Capture the cell that displays the provided text and extract its [X, Y] central coordinate. 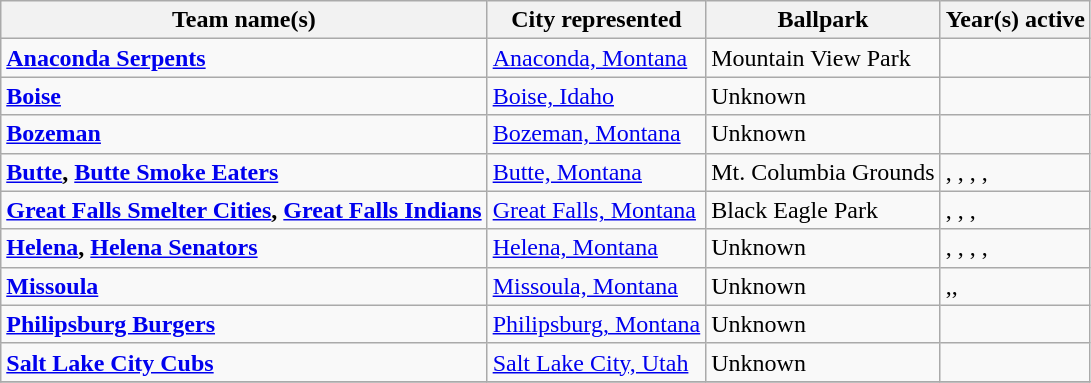
Salt Lake City, Utah [596, 362]
Mountain View Park [823, 58]
City represented [596, 20]
Missoula, Montana [596, 286]
Boise, Idaho [596, 96]
Butte, Butte Smoke Eaters [244, 172]
Philipsburg Burgers [244, 324]
Anaconda, Montana [596, 58]
Salt Lake City Cubs [244, 362]
, , , [1015, 210]
Bozeman, Montana [596, 134]
Mt. Columbia Grounds [823, 172]
,, [1015, 286]
Missoula [244, 286]
Bozeman [244, 134]
Boise [244, 96]
Black Eagle Park [823, 210]
Great Falls Smelter Cities, Great Falls Indians [244, 210]
Ballpark [823, 20]
Butte, Montana [596, 172]
Helena, Helena Senators [244, 248]
Year(s) active [1015, 20]
Team name(s) [244, 20]
Helena, Montana [596, 248]
Great Falls, Montana [596, 210]
Anaconda Serpents [244, 58]
Philipsburg, Montana [596, 324]
